Find where the given text appears and provide that cell's center as (x, y) coordinate. 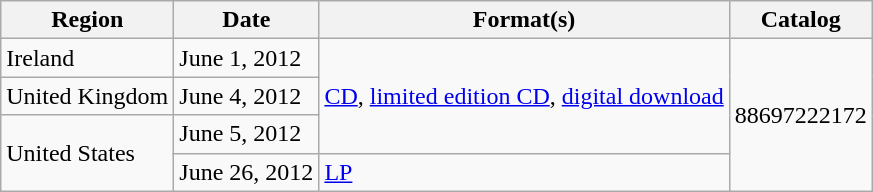
Catalog (800, 20)
United Kingdom (88, 96)
Region (88, 20)
June 26, 2012 (246, 172)
United States (88, 153)
Format(s) (524, 20)
June 1, 2012 (246, 58)
Ireland (88, 58)
CD, limited edition CD, digital download (524, 96)
LP (524, 172)
June 5, 2012 (246, 134)
June 4, 2012 (246, 96)
Date (246, 20)
88697222172 (800, 115)
